Scan for the cell matching the given text and deliver its [X, Y] coordinate at center. 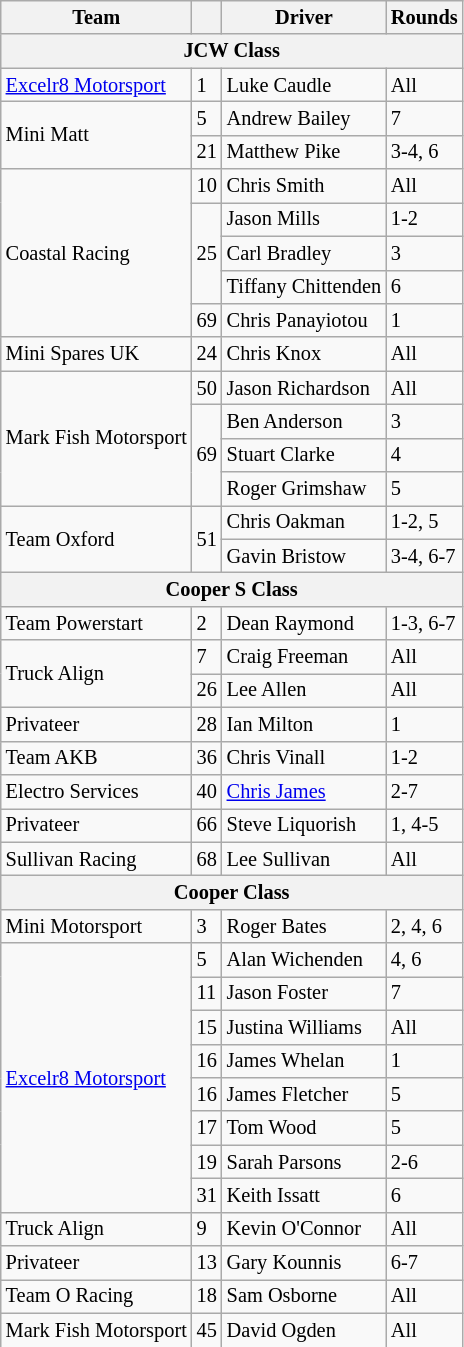
26 [207, 690]
Chris Knox [304, 354]
Andrew Bailey [304, 118]
Roger Bates [304, 926]
Stuart Clarke [304, 455]
3-4, 6-7 [424, 556]
31 [207, 1195]
Mini Spares UK [96, 354]
15 [207, 1027]
David Ogden [304, 1330]
17 [207, 1128]
2-7 [424, 791]
Coastal Racing [96, 253]
4 [424, 455]
Lee Sullivan [304, 859]
Chris Smith [304, 186]
50 [207, 388]
Chris Oakman [304, 522]
9 [207, 1229]
Jason Foster [304, 993]
Ian Milton [304, 724]
19 [207, 1162]
Sarah Parsons [304, 1162]
Team Oxford [96, 538]
Rounds [424, 17]
Alan Wichenden [304, 960]
Gary Kounnis [304, 1263]
Team AKB [96, 758]
Mini Motorsport [96, 926]
1, 4-5 [424, 825]
40 [207, 791]
51 [207, 538]
2-6 [424, 1162]
Sullivan Racing [96, 859]
25 [207, 252]
Driver [304, 17]
Sam Osborne [304, 1296]
18 [207, 1296]
45 [207, 1330]
Chris Panayiotou [304, 320]
Lee Allen [304, 690]
Mini Matt [96, 134]
24 [207, 354]
Jason Richardson [304, 388]
Dean Raymond [304, 623]
6-7 [424, 1263]
13 [207, 1263]
4, 6 [424, 960]
Luke Caudle [304, 85]
JCW Class [232, 51]
Roger Grimshaw [304, 489]
36 [207, 758]
James Whelan [304, 1061]
Jason Mills [304, 219]
Chris James [304, 791]
Craig Freeman [304, 657]
3-4, 6 [424, 152]
Keith Issatt [304, 1195]
1-2, 5 [424, 522]
James Fletcher [304, 1094]
66 [207, 825]
Tom Wood [304, 1128]
Cooper S Class [232, 589]
Kevin O'Connor [304, 1229]
Cooper Class [232, 892]
21 [207, 152]
Steve Liquorish [304, 825]
Matthew Pike [304, 152]
2, 4, 6 [424, 926]
Gavin Bristow [304, 556]
Team [96, 17]
Tiffany Chittenden [304, 287]
Ben Anderson [304, 421]
Team Powerstart [96, 623]
Chris Vinall [304, 758]
2 [207, 623]
68 [207, 859]
Carl Bradley [304, 253]
1-3, 6-7 [424, 623]
28 [207, 724]
Justina Williams [304, 1027]
11 [207, 993]
Team O Racing [96, 1296]
Electro Services [96, 791]
10 [207, 186]
